From the cell containing the given text, extract its center point as (X, Y) coordinate. 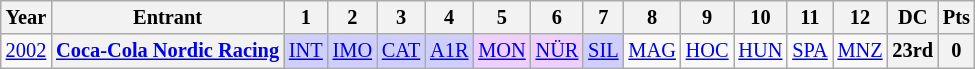
IMO (352, 51)
Coca-Cola Nordic Racing (168, 51)
9 (708, 17)
10 (761, 17)
HUN (761, 51)
23rd (913, 51)
2 (352, 17)
SIL (603, 51)
NÜR (558, 51)
Pts (956, 17)
7 (603, 17)
1 (306, 17)
2002 (26, 51)
6 (558, 17)
11 (810, 17)
4 (449, 17)
CAT (401, 51)
SPA (810, 51)
3 (401, 17)
MON (502, 51)
A1R (449, 51)
0 (956, 51)
Entrant (168, 17)
12 (860, 17)
MNZ (860, 51)
8 (652, 17)
MAG (652, 51)
Year (26, 17)
INT (306, 51)
5 (502, 17)
DC (913, 17)
HOC (708, 51)
